Output the (x, y) coordinate of the center of the cell containing the given text.  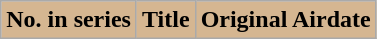
Title (166, 20)
No. in series (69, 20)
Original Airdate (286, 20)
